Search for the cell housing the specified text and yield its (X, Y) center coordinate. 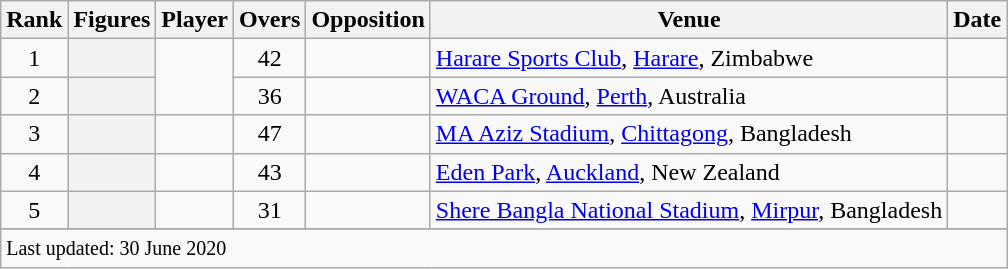
5 (34, 210)
Figures (112, 20)
36 (270, 96)
3 (34, 134)
Venue (688, 20)
Shere Bangla National Stadium, Mirpur, Bangladesh (688, 210)
Overs (270, 20)
4 (34, 172)
1 (34, 58)
Rank (34, 20)
Player (195, 20)
Eden Park, Auckland, New Zealand (688, 172)
Last updated: 30 June 2020 (504, 248)
Date (978, 20)
WACA Ground, Perth, Australia (688, 96)
42 (270, 58)
Harare Sports Club, Harare, Zimbabwe (688, 58)
43 (270, 172)
2 (34, 96)
MA Aziz Stadium, Chittagong, Bangladesh (688, 134)
Opposition (368, 20)
31 (270, 210)
47 (270, 134)
